Output the [x, y] coordinate of the center of the cell containing the given text.  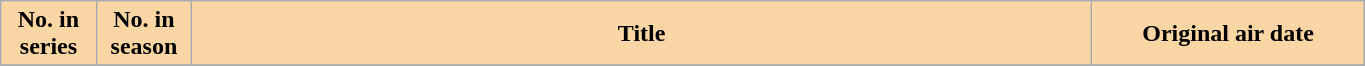
No. inseason [144, 34]
Title [642, 34]
No. inseries [48, 34]
Original air date [1228, 34]
